Return the (x, y) coordinate for the center point of the cell that contains the specified text.  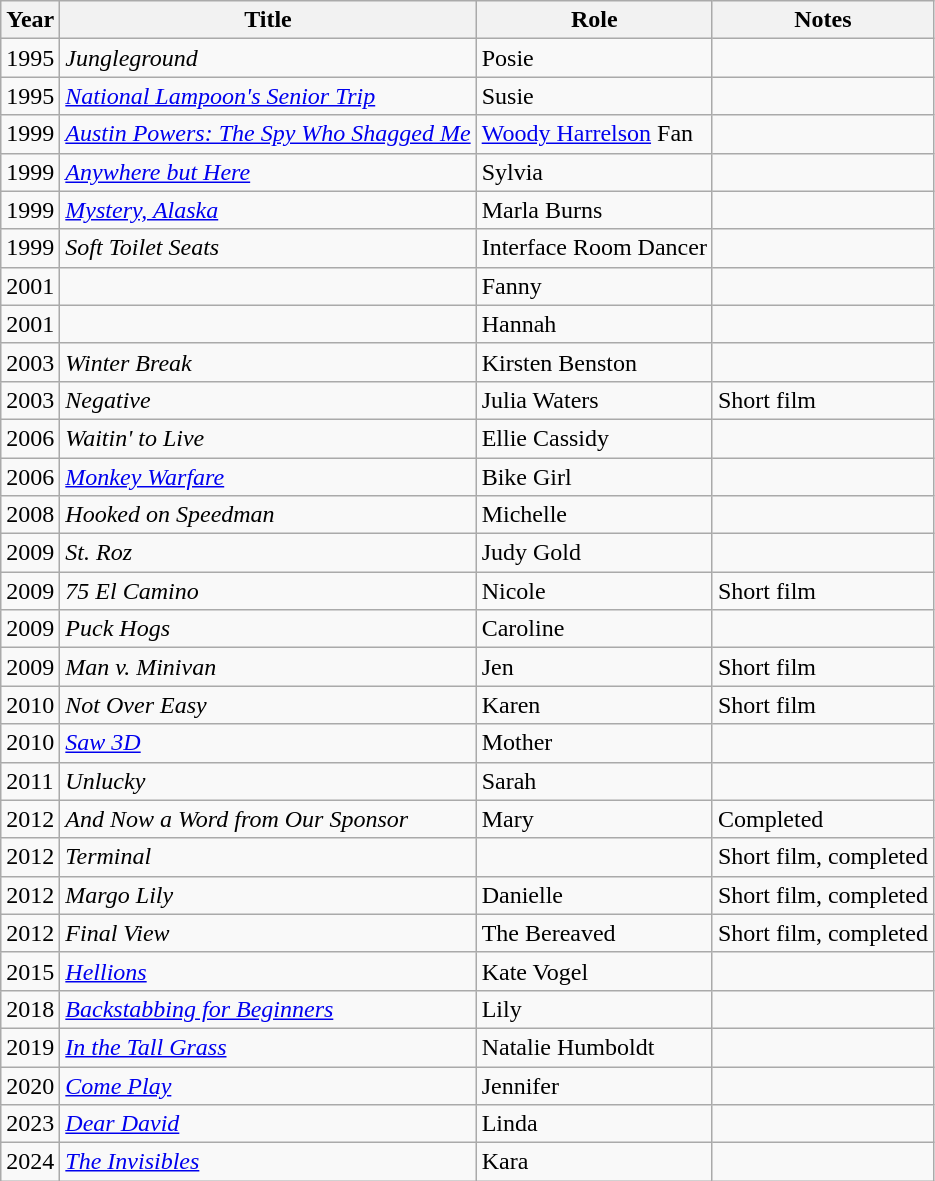
Fanny (594, 286)
Winter Break (268, 362)
Woody Harrelson Fan (594, 134)
Anywhere but Here (268, 172)
Unlucky (268, 781)
Year (30, 20)
75 El Camino (268, 591)
Karen (594, 705)
2020 (30, 1085)
Ellie Cassidy (594, 438)
Austin Powers: The Spy Who Shagged Me (268, 134)
2008 (30, 515)
Judy Gold (594, 553)
2018 (30, 1009)
Man v. Minivan (268, 667)
Kate Vogel (594, 971)
Come Play (268, 1085)
Mother (594, 743)
2023 (30, 1124)
Negative (268, 400)
Julia Waters (594, 400)
Caroline (594, 629)
Natalie Humboldt (594, 1047)
Kara (594, 1162)
Saw 3D (268, 743)
Sylvia (594, 172)
2011 (30, 781)
The Invisibles (268, 1162)
Lily (594, 1009)
Nicole (594, 591)
National Lampoon's Senior Trip (268, 96)
In the Tall Grass (268, 1047)
Kirsten Benston (594, 362)
Notes (822, 20)
Role (594, 20)
Posie (594, 58)
Backstabbing for Beginners (268, 1009)
Jen (594, 667)
Soft Toilet Seats (268, 248)
Sarah (594, 781)
Not Over Easy (268, 705)
Puck Hogs (268, 629)
St. Roz (268, 553)
2015 (30, 971)
And Now a Word from Our Sponsor (268, 819)
Marla Burns (594, 210)
2024 (30, 1162)
Waitin' to Live (268, 438)
Final View (268, 933)
Danielle (594, 895)
Jennifer (594, 1085)
Title (268, 20)
Terminal (268, 857)
Interface Room Dancer (594, 248)
The Bereaved (594, 933)
Susie (594, 96)
Jungleground (268, 58)
Bike Girl (594, 477)
Hellions (268, 971)
Dear David (268, 1124)
2019 (30, 1047)
Monkey Warfare (268, 477)
Completed (822, 819)
Hooked on Speedman (268, 515)
Michelle (594, 515)
Margo Lily (268, 895)
Linda (594, 1124)
Mary (594, 819)
Hannah (594, 324)
Mystery, Alaska (268, 210)
